Identify which cell holds the provided text, then report its (x, y) central coordinate. 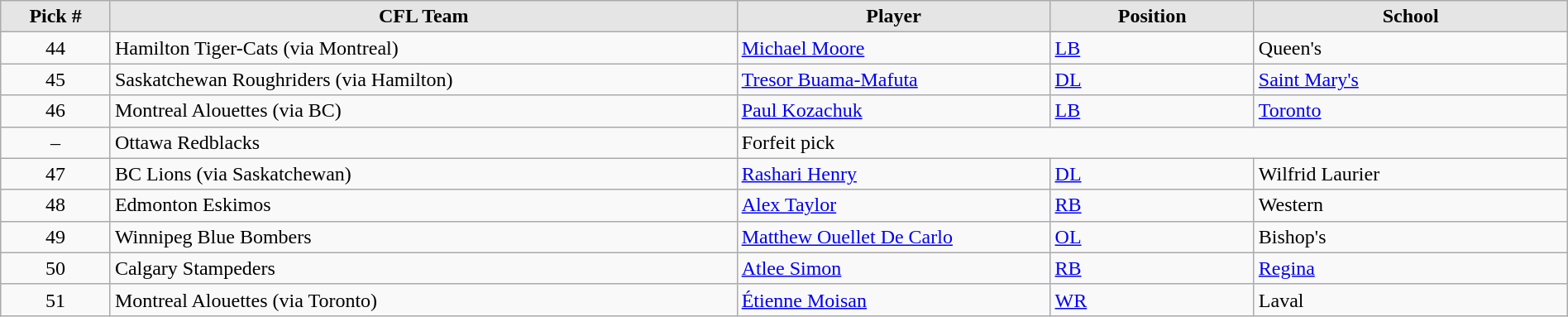
Western (1411, 205)
Regina (1411, 268)
Saint Mary's (1411, 79)
Matthew Ouellet De Carlo (893, 237)
Pick # (56, 17)
Toronto (1411, 111)
Montreal Alouettes (via BC) (423, 111)
Queen's (1411, 48)
Player (893, 17)
Étienne Moisan (893, 300)
WR (1152, 300)
– (56, 142)
BC Lions (via Saskatchewan) (423, 174)
Laval (1411, 300)
Atlee Simon (893, 268)
51 (56, 300)
Alex Taylor (893, 205)
48 (56, 205)
OL (1152, 237)
49 (56, 237)
CFL Team (423, 17)
Forfeit pick (1152, 142)
Position (1152, 17)
Bishop's (1411, 237)
Saskatchewan Roughriders (via Hamilton) (423, 79)
Calgary Stampeders (423, 268)
Hamilton Tiger-Cats (via Montreal) (423, 48)
Montreal Alouettes (via Toronto) (423, 300)
Paul Kozachuk (893, 111)
46 (56, 111)
47 (56, 174)
45 (56, 79)
School (1411, 17)
Edmonton Eskimos (423, 205)
Michael Moore (893, 48)
50 (56, 268)
Wilfrid Laurier (1411, 174)
Ottawa Redblacks (423, 142)
Tresor Buama-Mafuta (893, 79)
Rashari Henry (893, 174)
Winnipeg Blue Bombers (423, 237)
44 (56, 48)
